Search for the cell housing the specified text and yield its [X, Y] center coordinate. 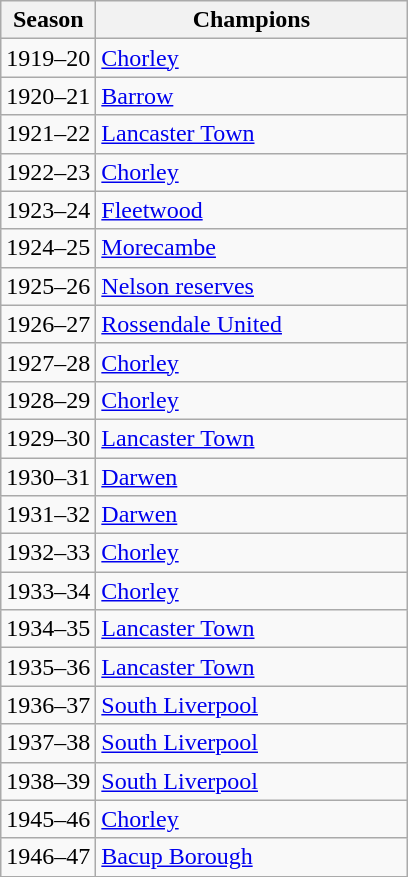
Champions [252, 20]
1938–39 [48, 781]
1919–20 [48, 58]
1927–28 [48, 362]
1928–29 [48, 400]
1925–26 [48, 286]
1932–33 [48, 553]
1930–31 [48, 477]
Rossendale United [252, 324]
1937–38 [48, 743]
1933–34 [48, 591]
1923–24 [48, 210]
1922–23 [48, 172]
1946–47 [48, 857]
Barrow [252, 96]
1926–27 [48, 324]
1935–36 [48, 667]
Bacup Borough [252, 857]
1945–46 [48, 819]
Fleetwood [252, 210]
1936–37 [48, 705]
1924–25 [48, 248]
1931–32 [48, 515]
1934–35 [48, 629]
Season [48, 20]
1929–30 [48, 438]
1921–22 [48, 134]
Nelson reserves [252, 286]
Morecambe [252, 248]
1920–21 [48, 96]
